Provide the (X, Y) coordinate of the cell's center where the given text is located.  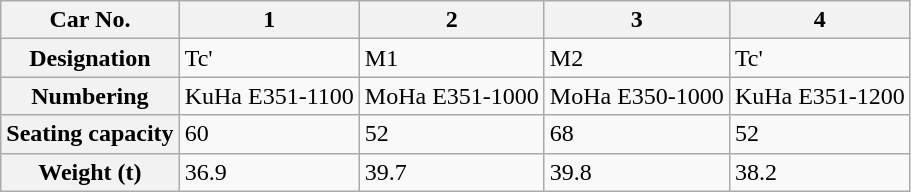
M1 (452, 58)
KuHa E351-1200 (820, 96)
KuHa E351-1100 (269, 96)
Weight (t) (90, 172)
4 (820, 20)
2 (452, 20)
Numbering (90, 96)
Seating capacity (90, 134)
60 (269, 134)
MoHa E350-1000 (636, 96)
M2 (636, 58)
3 (636, 20)
39.7 (452, 172)
Car No. (90, 20)
39.8 (636, 172)
1 (269, 20)
36.9 (269, 172)
68 (636, 134)
38.2 (820, 172)
Designation (90, 58)
MoHa E351-1000 (452, 96)
